Find where the given text appears and provide that cell's center as [X, Y] coordinate. 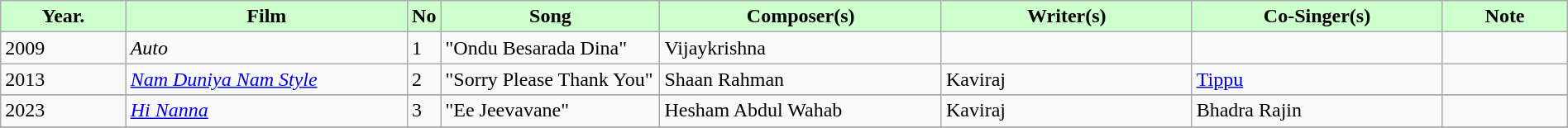
Bhadra Rajin [1317, 111]
"Sorry Please Thank You" [551, 79]
Song [551, 17]
Year. [63, 17]
"Ondu Besarada Dina" [551, 48]
3 [424, 111]
Note [1505, 17]
1 [424, 48]
Shaan Rahman [801, 79]
2 [424, 79]
2023 [63, 111]
Auto [266, 48]
2009 [63, 48]
Hesham Abdul Wahab [801, 111]
Vijaykrishna [801, 48]
No [424, 17]
Co-Singer(s) [1317, 17]
2013 [63, 79]
Tippu [1317, 79]
Writer(s) [1067, 17]
Composer(s) [801, 17]
"Ee Jeevavane" [551, 111]
Film [266, 17]
Nam Duniya Nam Style [266, 79]
Hi Nanna [266, 111]
